Output the (X, Y) coordinate of the center of the cell containing the given text.  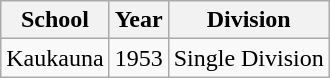
Single Division (248, 58)
Year (138, 20)
1953 (138, 58)
Kaukauna (55, 58)
Division (248, 20)
School (55, 20)
